Locate the cell with the specified text and output its (X, Y) center coordinate. 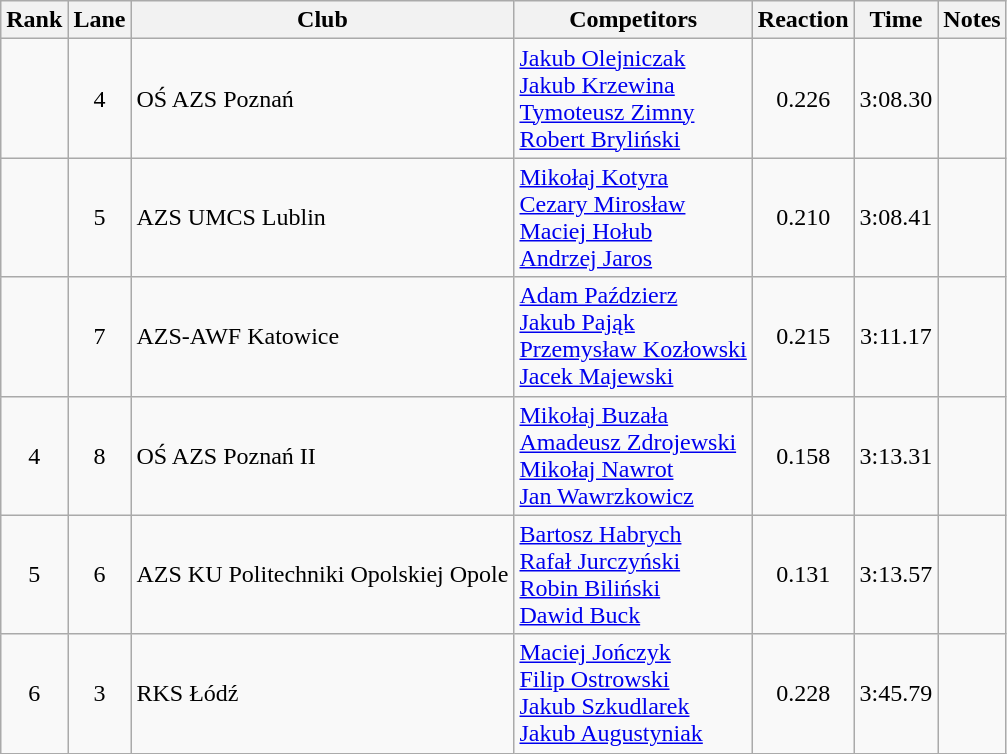
0.158 (803, 456)
Maciej JończykFilip OstrowskiJakub SzkudlarekJakub Augustyniak (633, 694)
Notes (972, 20)
3:08.41 (896, 218)
0.131 (803, 574)
3:13.57 (896, 574)
OŚ AZS Poznań (322, 98)
3:11.17 (896, 336)
0.226 (803, 98)
Club (322, 20)
3 (100, 694)
Mikołaj KotyraCezary MirosławMaciej HołubAndrzej Jaros (633, 218)
AZS-AWF Katowice (322, 336)
Bartosz HabrychRafał JurczyńskiRobin BilińskiDawid Buck (633, 574)
Time (896, 20)
Jakub OlejniczakJakub KrzewinaTymoteusz ZimnyRobert Bryliński (633, 98)
3:13.31 (896, 456)
3:08.30 (896, 98)
Competitors (633, 20)
7 (100, 336)
8 (100, 456)
AZS KU Politechniki Opolskiej Opole (322, 574)
3:45.79 (896, 694)
0.228 (803, 694)
AZS UMCS Lublin (322, 218)
Adam PaździerzJakub PająkPrzemysław KozłowskiJacek Majewski (633, 336)
Mikołaj BuzałaAmadeusz ZdrojewskiMikołaj NawrotJan Wawrzkowicz (633, 456)
OŚ AZS Poznań II (322, 456)
0.210 (803, 218)
RKS Łódź (322, 694)
Lane (100, 20)
0.215 (803, 336)
Reaction (803, 20)
Rank (34, 20)
